Locate the cell with the specified text and output its [X, Y] center coordinate. 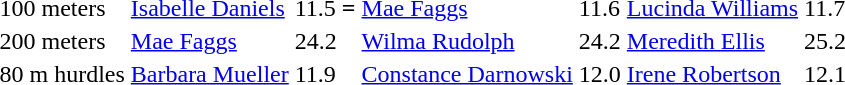
Wilma Rudolph [467, 41]
Mae Faggs [210, 41]
Meredith Ellis [712, 41]
